Identify which cell holds the provided text, then report its (x, y) central coordinate. 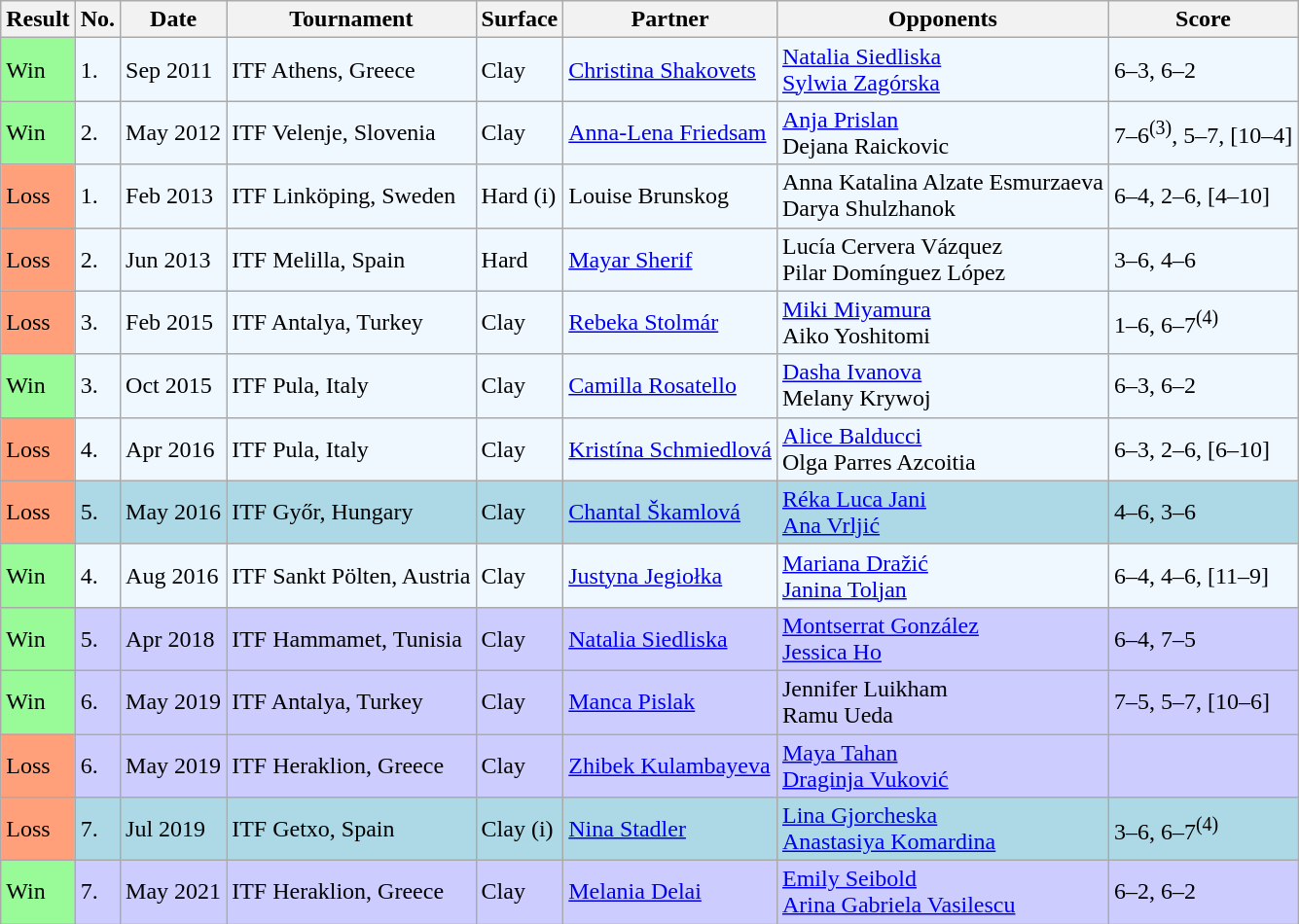
Sep 2011 (173, 70)
Melania Delai (670, 893)
Aug 2016 (173, 576)
6–3, 2–6, [6–10] (1203, 449)
Emily Seibold Arina Gabriela Vasilescu (942, 893)
Natalia Siedliska (670, 638)
Hard (i) (520, 196)
ITF Getxo, Spain (351, 829)
May 2012 (173, 132)
Alice Balducci Olga Parres Azcoitia (942, 449)
Score (1203, 19)
May 2016 (173, 512)
ITF Velenje, Slovenia (351, 132)
Jun 2013 (173, 259)
Feb 2013 (173, 196)
6–4, 2–6, [4–10] (1203, 196)
Camilla Rosatello (670, 385)
Clay (i) (520, 829)
Lina Gjorcheska Anastasiya Komardina (942, 829)
Apr 2016 (173, 449)
Hard (520, 259)
Mayar Sherif (670, 259)
Tournament (351, 19)
Chantal Škamlová (670, 512)
Natalia Siedliska Sylwia Zagórska (942, 70)
Feb 2015 (173, 323)
ITF Hammamet, Tunisia (351, 638)
Montserrat González Jessica Ho (942, 638)
6–4, 4–6, [11–9] (1203, 576)
Anna-Lena Friedsam (670, 132)
Rebeka Stolmár (670, 323)
Anna Katalina Alzate Esmurzaeva Darya Shulzhanok (942, 196)
Nina Stadler (670, 829)
1–6, 6–7(4) (1203, 323)
Anja Prislan Dejana Raickovic (942, 132)
Oct 2015 (173, 385)
7–6(3), 5–7, [10–4] (1203, 132)
Surface (520, 19)
6–4, 7–5 (1203, 638)
Result (38, 19)
4–6, 3–6 (1203, 512)
Justyna Jegiołka (670, 576)
Date (173, 19)
ITF Melilla, Spain (351, 259)
ITF Linköping, Sweden (351, 196)
6–2, 6–2 (1203, 893)
ITF Győr, Hungary (351, 512)
No. (97, 19)
Manca Pislak (670, 702)
Mariana Dražić Janina Toljan (942, 576)
Christina Shakovets (670, 70)
3–6, 6–7(4) (1203, 829)
ITF Athens, Greece (351, 70)
3–6, 4–6 (1203, 259)
7–5, 5–7, [10–6] (1203, 702)
Jul 2019 (173, 829)
Miki Miyamura Aiko Yoshitomi (942, 323)
Dasha Ivanova Melany Krywoj (942, 385)
Lucía Cervera Vázquez Pilar Domínguez López (942, 259)
ITF Sankt Pölten, Austria (351, 576)
Jennifer Luikham Ramu Ueda (942, 702)
Réka Luca Jani Ana Vrljić (942, 512)
May 2021 (173, 893)
Opponents (942, 19)
Louise Brunskog (670, 196)
Maya Tahan Draginja Vuković (942, 764)
Apr 2018 (173, 638)
Kristína Schmiedlová (670, 449)
Zhibek Kulambayeva (670, 764)
Partner (670, 19)
